Locate the cell with the specified text and output its [X, Y] center coordinate. 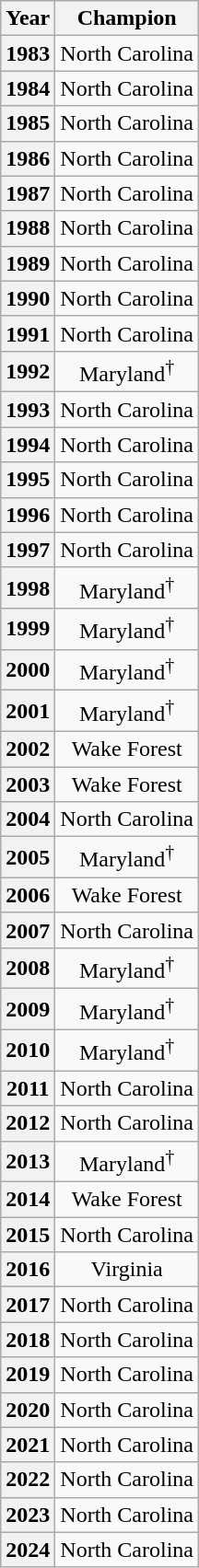
2024 [28, 1550]
2022 [28, 1480]
1987 [28, 193]
1997 [28, 550]
2000 [28, 670]
2011 [28, 1088]
2014 [28, 1200]
1993 [28, 410]
Virginia [127, 1270]
2004 [28, 819]
1989 [28, 263]
1984 [28, 88]
1991 [28, 333]
1996 [28, 515]
1994 [28, 445]
1995 [28, 480]
2017 [28, 1305]
Year [28, 18]
1992 [28, 372]
1999 [28, 630]
2008 [28, 969]
2013 [28, 1162]
Champion [127, 18]
2021 [28, 1445]
2003 [28, 784]
2007 [28, 930]
1983 [28, 53]
2005 [28, 858]
2006 [28, 895]
2012 [28, 1123]
2001 [28, 711]
1988 [28, 228]
2002 [28, 749]
1985 [28, 123]
2016 [28, 1270]
2023 [28, 1515]
1986 [28, 158]
2019 [28, 1375]
2015 [28, 1235]
2020 [28, 1410]
1998 [28, 587]
2010 [28, 1050]
2009 [28, 1009]
2018 [28, 1340]
1990 [28, 298]
